Extract the [X, Y] coordinate from the center of the cell holding the provided text.  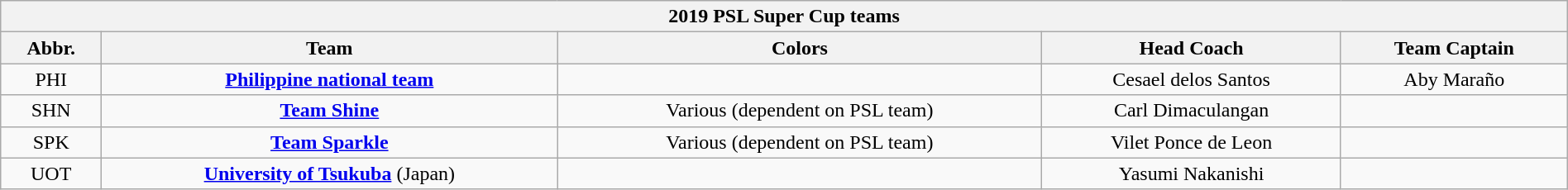
SPK [51, 142]
Team Sparkle [329, 142]
Head Coach [1192, 48]
University of Tsukuba (Japan) [329, 173]
UOT [51, 173]
Team Shine [329, 111]
PHI [51, 79]
Yasumi Nakanishi [1192, 173]
Vilet Ponce de Leon [1192, 142]
Cesael delos Santos [1192, 79]
Colors [800, 48]
Team [329, 48]
Aby Maraño [1454, 79]
Philippine national team [329, 79]
Carl Dimaculangan [1192, 111]
SHN [51, 111]
Team Captain [1454, 48]
2019 PSL Super Cup teams [784, 17]
Abbr. [51, 48]
